Search for the cell housing the specified text and yield its [X, Y] center coordinate. 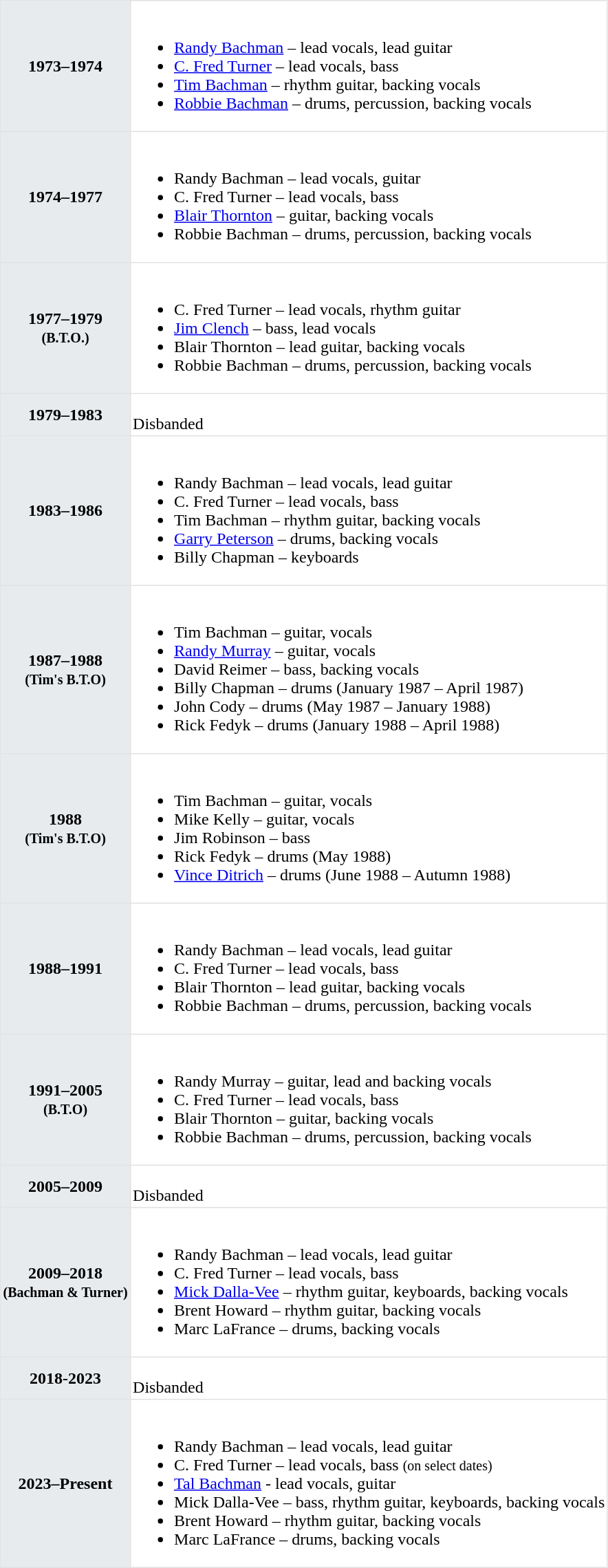
1974–1977 [66, 197]
2018-2023 [66, 1378]
2009–2018(Bachman & Turner) [66, 1283]
1973–1974 [66, 66]
1988(Tim's B.T.O) [66, 829]
1979–1983 [66, 415]
1991–2005(B.T.O) [66, 1100]
2005–2009 [66, 1186]
1983–1986 [66, 511]
1988–1991 [66, 968]
1987–1988(Tim's B.T.O) [66, 669]
2023–Present [66, 1483]
1977–1979(B.T.O.) [66, 328]
